Identify which cell holds the provided text, then report its (x, y) central coordinate. 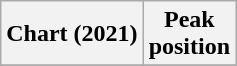
Peakposition (189, 34)
Chart (2021) (72, 34)
